Pinpoint the cell where the given text exists, returning its [x, y] midpoint coordinate. 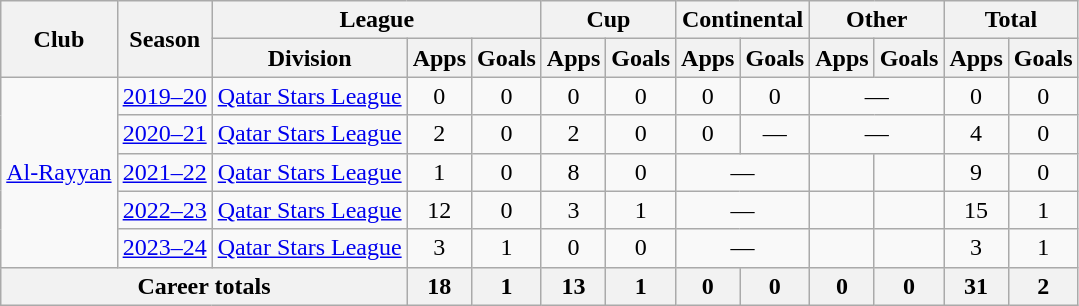
Division [310, 58]
Other [877, 20]
31 [976, 286]
12 [439, 210]
2023–24 [164, 248]
2021–22 [164, 172]
2020–21 [164, 134]
4 [976, 134]
15 [976, 210]
2019–20 [164, 96]
Club [59, 39]
Career totals [204, 286]
Total [1011, 20]
9 [976, 172]
Al-Rayyan [59, 172]
13 [573, 286]
8 [573, 172]
Cup [608, 20]
Continental [743, 20]
Season [164, 39]
2022–23 [164, 210]
18 [439, 286]
League [376, 20]
